For the text-containing cell, return its midpoint in (x, y) coordinate format. 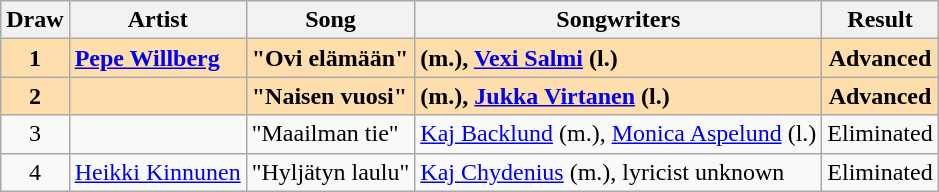
Artist (158, 20)
"Naisen vuosi" (330, 96)
1 (35, 58)
4 (35, 172)
(m.), Jukka Virtanen (l.) (618, 96)
"Maailman tie" (330, 134)
(m.), Vexi Salmi (l.) (618, 58)
Result (880, 20)
3 (35, 134)
Songwriters (618, 20)
2 (35, 96)
Pepe Willberg (158, 58)
"Ovi elämään" (330, 58)
Draw (35, 20)
"Hyljätyn laulu" (330, 172)
Heikki Kinnunen (158, 172)
Song (330, 20)
Kaj Backlund (m.), Monica Aspelund (l.) (618, 134)
Kaj Chydenius (m.), lyricist unknown (618, 172)
